Pinpoint the cell where the given text exists, returning its (x, y) midpoint coordinate. 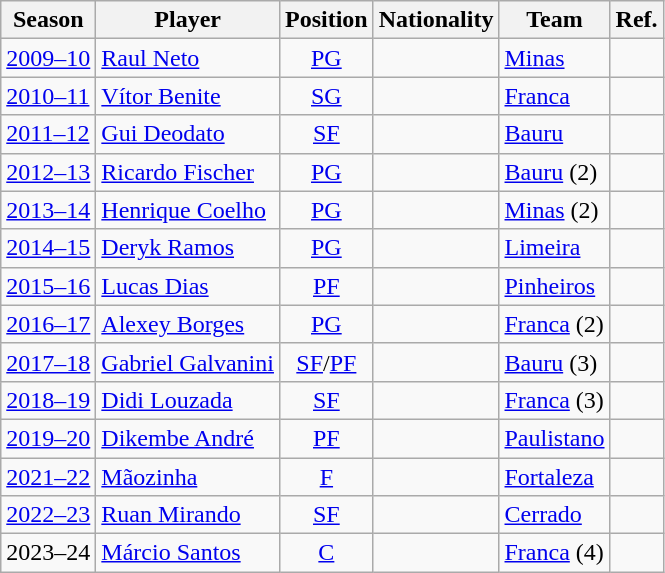
Position (326, 20)
Player (188, 20)
Lucas Dias (188, 286)
Bauru (2) (554, 172)
Alexey Borges (188, 324)
Vítor Benite (188, 96)
Pinheiros (554, 286)
Gui Deodato (188, 134)
Minas (2) (554, 210)
2019–20 (48, 438)
Márcio Santos (188, 553)
Deryk Ramos (188, 248)
Gabriel Galvanini (188, 362)
Raul Neto (188, 58)
Limeira (554, 248)
2015–16 (48, 286)
Didi Louzada (188, 400)
Franca (3) (554, 400)
Bauru (554, 134)
Franca (4) (554, 553)
2010–11 (48, 96)
C (326, 553)
Franca (554, 96)
Nationality (436, 20)
Team (554, 20)
Ref. (636, 20)
SG (326, 96)
2009–10 (48, 58)
2012–13 (48, 172)
2023–24 (48, 553)
2016–17 (48, 324)
Dikembe André (188, 438)
Ricardo Fischer (188, 172)
Henrique Coelho (188, 210)
Franca (2) (554, 324)
Cerrado (554, 515)
Paulistano (554, 438)
Fortaleza (554, 477)
Mãozinha (188, 477)
2014–15 (48, 248)
Season (48, 20)
Minas (554, 58)
Ruan Mirando (188, 515)
2018–19 (48, 400)
SF/PF (326, 362)
Bauru (3) (554, 362)
F (326, 477)
2022–23 (48, 515)
2013–14 (48, 210)
2017–18 (48, 362)
2011–12 (48, 134)
2021–22 (48, 477)
